Provide the [x, y] coordinate of the cell's center where the given text is located.  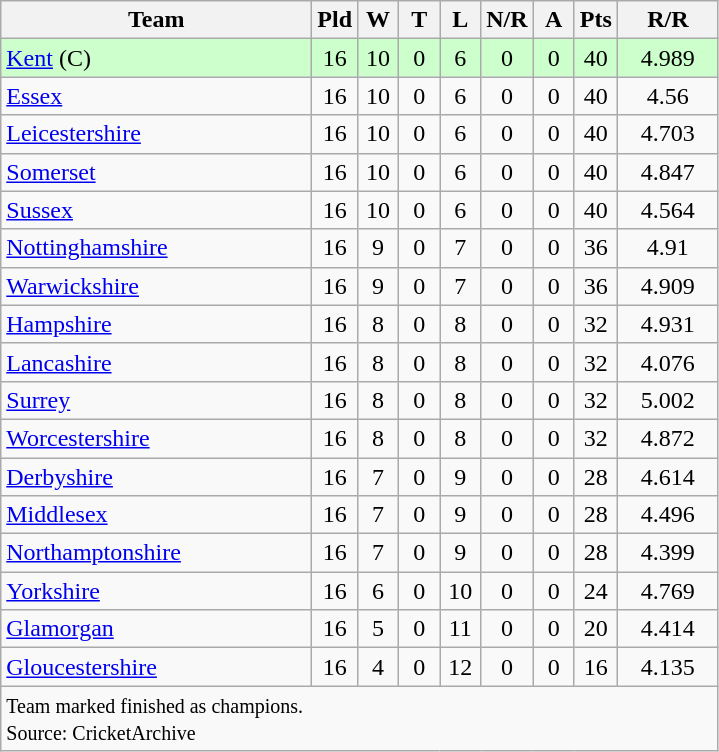
4.909 [668, 286]
4.399 [668, 553]
Somerset [156, 172]
12 [460, 667]
Surrey [156, 400]
4.496 [668, 515]
4.414 [668, 629]
4.614 [668, 477]
24 [596, 591]
Leicestershire [156, 134]
Pld [335, 20]
4.91 [668, 248]
20 [596, 629]
4 [378, 667]
Warwickshire [156, 286]
4.076 [668, 362]
Pts [596, 20]
Sussex [156, 210]
Worcestershire [156, 438]
4.769 [668, 591]
Glamorgan [156, 629]
5 [378, 629]
4.989 [668, 58]
Kent (C) [156, 58]
Essex [156, 96]
Yorkshire [156, 591]
Team marked finished as champions.Source: CricketArchive [360, 718]
4.872 [668, 438]
Gloucestershire [156, 667]
4.931 [668, 324]
N/R [507, 20]
R/R [668, 20]
Derbyshire [156, 477]
L [460, 20]
Hampshire [156, 324]
11 [460, 629]
4.56 [668, 96]
4.703 [668, 134]
W [378, 20]
Team [156, 20]
Northamptonshire [156, 553]
Lancashire [156, 362]
4.135 [668, 667]
4.847 [668, 172]
A [554, 20]
Middlesex [156, 515]
T [420, 20]
4.564 [668, 210]
5.002 [668, 400]
Nottinghamshire [156, 248]
